Scan for the cell matching the given text and deliver its (x, y) coordinate at center. 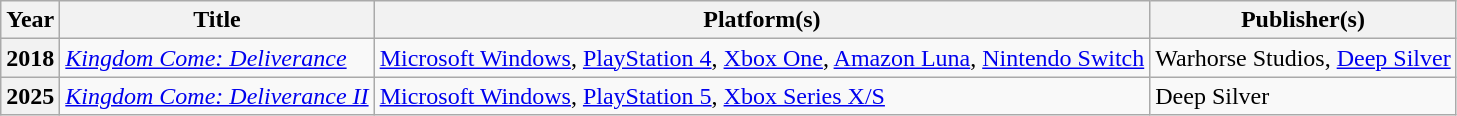
Publisher(s) (1303, 20)
Year (30, 20)
Kingdom Come: Deliverance II (217, 96)
Platform(s) (762, 20)
Title (217, 20)
Deep Silver (1303, 96)
Warhorse Studios, Deep Silver (1303, 58)
Microsoft Windows, PlayStation 4, Xbox One, Amazon Luna, Nintendo Switch (762, 58)
2018 (30, 58)
Microsoft Windows, PlayStation 5, Xbox Series X/S (762, 96)
Kingdom Come: Deliverance (217, 58)
2025 (30, 96)
